Pinpoint the cell where the given text exists, returning its (X, Y) midpoint coordinate. 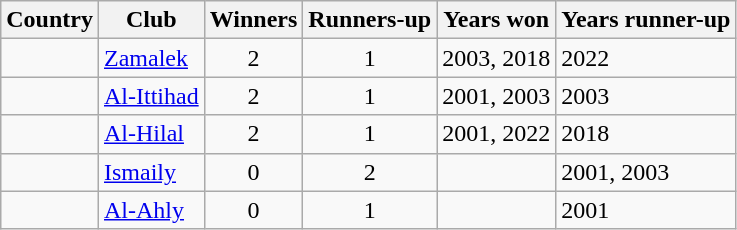
Ismaily (151, 172)
2001 (646, 210)
Al-Hilal (151, 134)
Country (50, 20)
Runners-up (370, 20)
2022 (646, 58)
2003 (646, 96)
2003, 2018 (496, 58)
Years won (496, 20)
Al-Ahly (151, 210)
2001, 2022 (496, 134)
Zamalek (151, 58)
Winners (254, 20)
Al-Ittihad (151, 96)
Club (151, 20)
2018 (646, 134)
Years runner-up (646, 20)
